Capture the cell that displays the provided text and extract its [x, y] central coordinate. 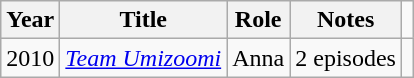
Team Umizoomi [144, 58]
2010 [30, 58]
Year [30, 20]
2 episodes [346, 58]
Title [144, 20]
Anna [258, 58]
Role [258, 20]
Notes [346, 20]
